Output the (x, y) coordinate of the center of the cell containing the given text.  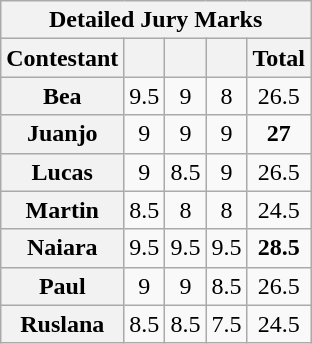
27 (279, 134)
Bea (62, 96)
Naiara (62, 248)
7.5 (226, 324)
Paul (62, 286)
Contestant (62, 58)
28.5 (279, 248)
Juanjo (62, 134)
Detailed Jury Marks (156, 20)
Total (279, 58)
Ruslana (62, 324)
Lucas (62, 172)
Martin (62, 210)
